Provide the (x, y) coordinate of the cell's center where the given text is located.  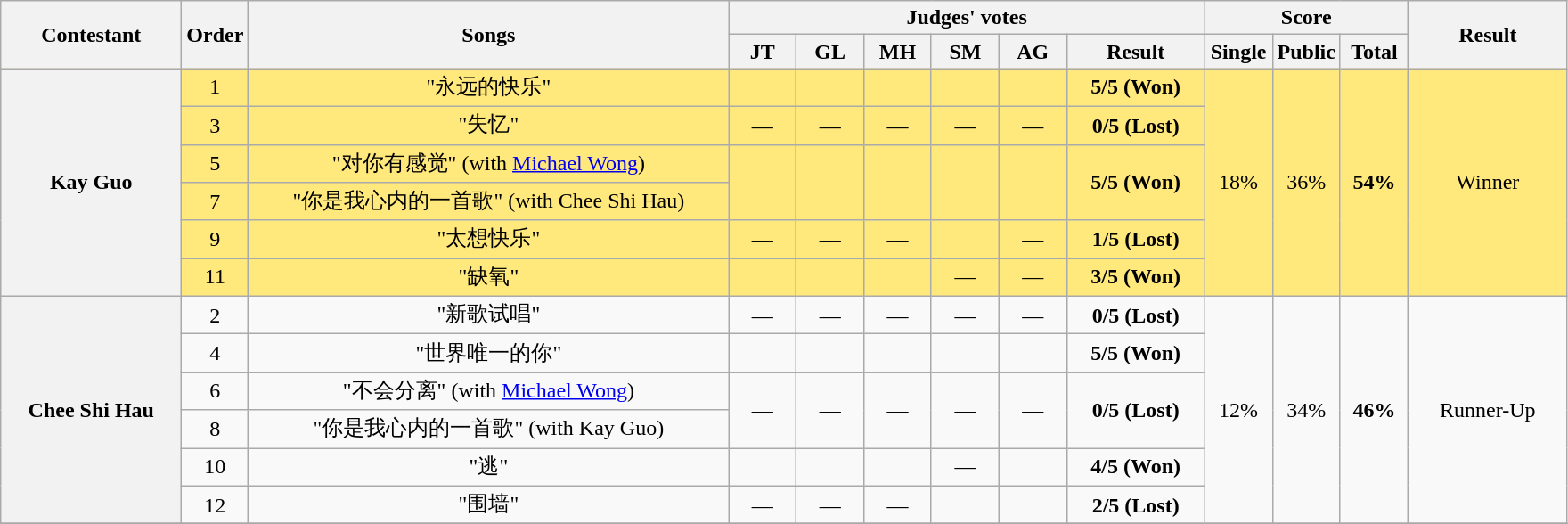
SM (965, 52)
3 (216, 125)
Single (1238, 52)
5 (216, 164)
18% (1238, 182)
54% (1374, 182)
"你是我心内的一首歌" (with Chee Shi Hau) (488, 201)
"不会分离" (with Michael Wong) (488, 390)
7 (216, 201)
1 (216, 87)
4/5 (Won) (1135, 467)
Score (1306, 18)
36% (1306, 182)
3/5 (Won) (1135, 278)
"对你有感觉" (with Michael Wong) (488, 164)
Kay Guo (91, 182)
1/5 (Lost) (1135, 239)
AG (1033, 52)
4 (216, 353)
"缺氧" (488, 278)
MH (898, 52)
Runner-Up (1488, 410)
"围墙" (488, 504)
Winner (1488, 182)
"逃" (488, 467)
34% (1306, 410)
"世界唯一的你" (488, 353)
6 (216, 390)
10 (216, 467)
46% (1374, 410)
2/5 (Lost) (1135, 504)
Judges' votes (967, 18)
8 (216, 430)
Chee Shi Hau (91, 410)
Public (1306, 52)
12 (216, 504)
"你是我心内的一首歌" (with Kay Guo) (488, 430)
12% (1238, 410)
"新歌试唱" (488, 315)
11 (216, 278)
GL (830, 52)
2 (216, 315)
Songs (488, 35)
"永远的快乐" (488, 87)
"太想快乐" (488, 239)
JT (763, 52)
Total (1374, 52)
"失忆" (488, 125)
Order (216, 35)
Contestant (91, 35)
9 (216, 239)
